Pinpoint the cell where the given text exists, returning its [X, Y] midpoint coordinate. 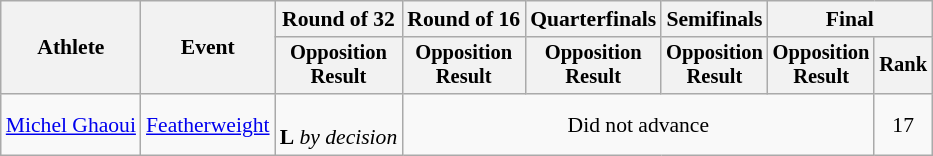
17 [903, 124]
Michel Ghaoui [71, 124]
Athlete [71, 48]
Final [850, 19]
Round of 32 [339, 19]
Featherweight [208, 124]
Semifinals [714, 19]
Rank [903, 66]
Did not advance [638, 124]
Event [208, 48]
L by decision [339, 124]
Round of 16 [464, 19]
Quarterfinals [593, 19]
